Capture the cell that displays the provided text and extract its (x, y) central coordinate. 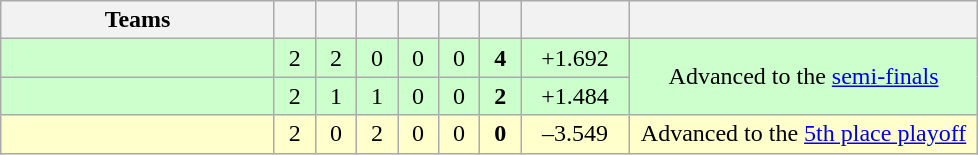
Teams (138, 20)
+1.484 (576, 96)
–3.549 (576, 134)
Advanced to the semi-finals (804, 77)
+1.692 (576, 58)
Advanced to the 5th place playoff (804, 134)
4 (500, 58)
